Scan for the cell matching the given text and deliver its (x, y) coordinate at center. 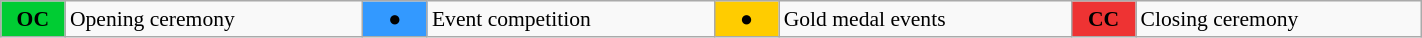
Gold medal events (926, 19)
Closing ceremony (1279, 19)
Opening ceremony (214, 19)
Event competition (571, 19)
OC (33, 19)
CC (1103, 19)
